Provide the [x, y] coordinate of the cell's center where the given text is located.  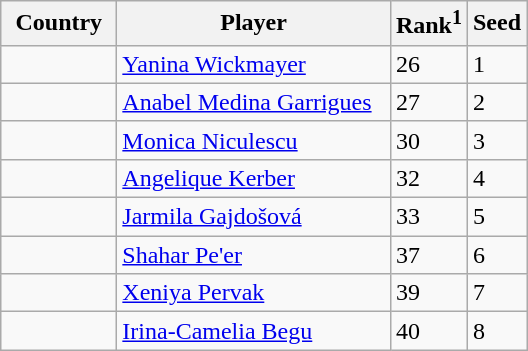
26 [428, 64]
Angelique Kerber [254, 178]
Rank1 [428, 24]
8 [496, 331]
Jarmila Gajdošová [254, 217]
Country [59, 24]
27 [428, 102]
3 [496, 140]
6 [496, 255]
Shahar Pe'er [254, 255]
30 [428, 140]
5 [496, 217]
Xeniya Pervak [254, 293]
Yanina Wickmayer [254, 64]
1 [496, 64]
37 [428, 255]
2 [496, 102]
Anabel Medina Garrigues [254, 102]
33 [428, 217]
39 [428, 293]
32 [428, 178]
Seed [496, 24]
Irina-Camelia Begu [254, 331]
7 [496, 293]
4 [496, 178]
Monica Niculescu [254, 140]
Player [254, 24]
40 [428, 331]
